Identify which cell holds the provided text, then report its (X, Y) central coordinate. 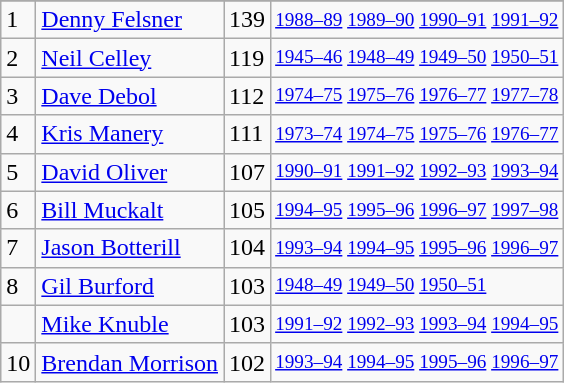
1973–74 1974–75 1975–76 1976–77 (417, 134)
4 (18, 134)
139 (248, 20)
5 (18, 172)
1988–89 1989–90 1990–91 1991–92 (417, 20)
1990–91 1991–92 1992–93 1993–94 (417, 172)
1945–46 1948–49 1949–50 1950–51 (417, 58)
2 (18, 58)
Dave Debol (130, 96)
Neil Celley (130, 58)
David Oliver (130, 172)
119 (248, 58)
112 (248, 96)
1991–92 1992–93 1993–94 1994–95 (417, 324)
3 (18, 96)
105 (248, 210)
Bill Muckalt (130, 210)
Mike Knuble (130, 324)
1974–75 1975–76 1976–77 1977–78 (417, 96)
1 (18, 20)
10 (18, 362)
104 (248, 248)
6 (18, 210)
111 (248, 134)
1994–95 1995–96 1996–97 1997–98 (417, 210)
8 (18, 286)
Kris Manery (130, 134)
Jason Botterill (130, 248)
Gil Burford (130, 286)
7 (18, 248)
107 (248, 172)
102 (248, 362)
Denny Felsner (130, 20)
1948–49 1949–50 1950–51 (417, 286)
Brendan Morrison (130, 362)
